From the cell containing the given text, extract its center point as [X, Y] coordinate. 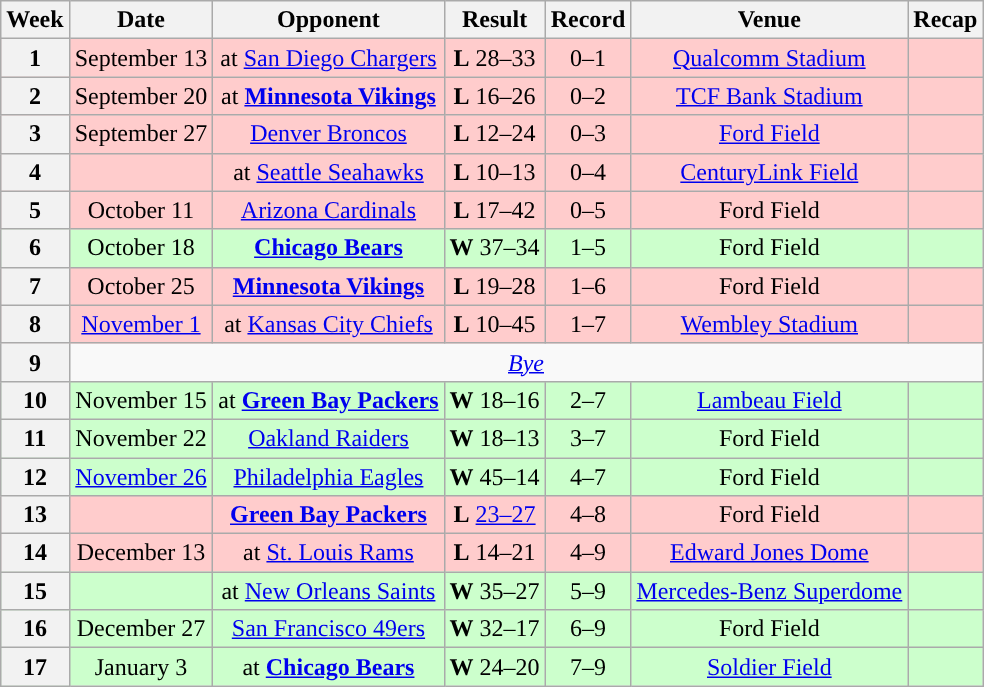
Green Bay Packers [328, 515]
Arizona Cardinals [328, 210]
L 16–26 [494, 96]
Edward Jones Dome [770, 553]
Soldier Field [770, 667]
Record [588, 20]
November 26 [141, 477]
2 [35, 96]
8 [35, 324]
CenturyLink Field [770, 172]
10 [35, 400]
at Green Bay Packers [328, 400]
W 18–13 [494, 438]
1 [35, 58]
5–9 [588, 591]
2–7 [588, 400]
0–3 [588, 134]
13 [35, 515]
L 23–27 [494, 515]
November 1 [141, 324]
L 10–13 [494, 172]
W 35–27 [494, 591]
16 [35, 629]
Wembley Stadium [770, 324]
Denver Broncos [328, 134]
14 [35, 553]
W 18–16 [494, 400]
W 45–14 [494, 477]
1–6 [588, 286]
Oakland Raiders [328, 438]
4–8 [588, 515]
September 27 [141, 134]
0–2 [588, 96]
17 [35, 667]
3–7 [588, 438]
0–4 [588, 172]
1–5 [588, 248]
October 25 [141, 286]
Chicago Bears [328, 248]
L 12–24 [494, 134]
Venue [770, 20]
November 15 [141, 400]
at New Orleans Saints [328, 591]
TCF Bank Stadium [770, 96]
at Kansas City Chiefs [328, 324]
Opponent [328, 20]
11 [35, 438]
at St. Louis Rams [328, 553]
at Seattle Seahawks [328, 172]
6–9 [588, 629]
Lambeau Field [770, 400]
5 [35, 210]
Minnesota Vikings [328, 286]
Date [141, 20]
Recap [946, 20]
Philadelphia Eagles [328, 477]
4 [35, 172]
3 [35, 134]
Qualcomm Stadium [770, 58]
January 3 [141, 667]
October 11 [141, 210]
W 24–20 [494, 667]
at Chicago Bears [328, 667]
W 32–17 [494, 629]
L 17–42 [494, 210]
L 10–45 [494, 324]
at San Diego Chargers [328, 58]
Week [35, 20]
9 [35, 362]
7 [35, 286]
12 [35, 477]
1–7 [588, 324]
15 [35, 591]
San Francisco 49ers [328, 629]
December 27 [141, 629]
September 13 [141, 58]
Bye [526, 362]
0–5 [588, 210]
4–9 [588, 553]
6 [35, 248]
November 22 [141, 438]
Mercedes-Benz Superdome [770, 591]
7–9 [588, 667]
W 37–34 [494, 248]
0–1 [588, 58]
Result [494, 20]
October 18 [141, 248]
4–7 [588, 477]
L 19–28 [494, 286]
L 14–21 [494, 553]
December 13 [141, 553]
September 20 [141, 96]
L 28–33 [494, 58]
at Minnesota Vikings [328, 96]
